Extract the [X, Y] coordinate from the center of the cell holding the provided text.  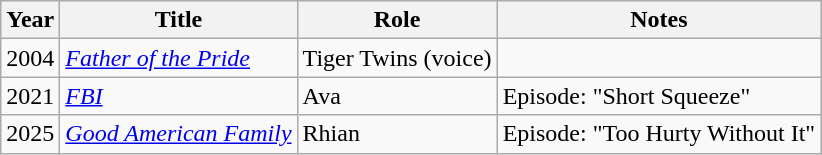
2025 [30, 134]
Father of the Pride [178, 58]
FBI [178, 96]
Episode: "Short Squeeze" [659, 96]
Title [178, 20]
Tiger Twins (voice) [397, 58]
Good American Family [178, 134]
Rhian [397, 134]
2021 [30, 96]
2004 [30, 58]
Role [397, 20]
Notes [659, 20]
Ava [397, 96]
Year [30, 20]
Episode: "Too Hurty Without It" [659, 134]
